Locate the cell with the specified text and output its [x, y] center coordinate. 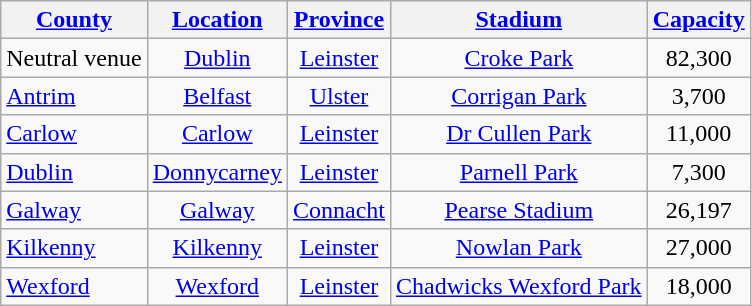
Belfast [217, 96]
Pearse Stadium [518, 210]
Corrigan Park [518, 96]
Antrim [74, 96]
Chadwicks Wexford Park [518, 286]
Neutral venue [74, 58]
Dr Cullen Park [518, 134]
County [74, 20]
Capacity [698, 20]
7,300 [698, 172]
11,000 [698, 134]
Stadium [518, 20]
Croke Park [518, 58]
82,300 [698, 58]
Nowlan Park [518, 248]
Connacht [338, 210]
Ulster [338, 96]
27,000 [698, 248]
Location [217, 20]
3,700 [698, 96]
Donnycarney [217, 172]
26,197 [698, 210]
18,000 [698, 286]
Parnell Park [518, 172]
Province [338, 20]
